Return the [X, Y] coordinate for the center point of the cell that contains the specified text.  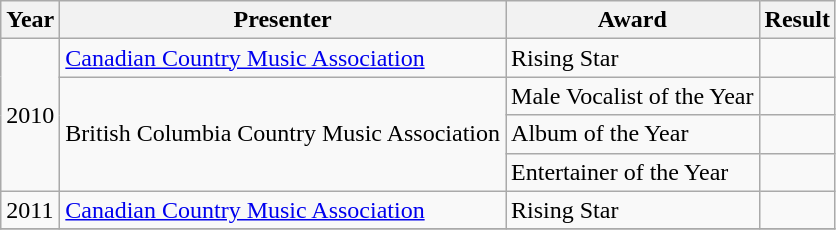
Year [30, 20]
2010 [30, 115]
Award [632, 20]
Presenter [283, 20]
Entertainer of the Year [632, 172]
Result [797, 20]
Album of the Year [632, 134]
Male Vocalist of the Year [632, 96]
2011 [30, 210]
British Columbia Country Music Association [283, 134]
